Return the (X, Y) coordinate for the center point of the cell that contains the specified text.  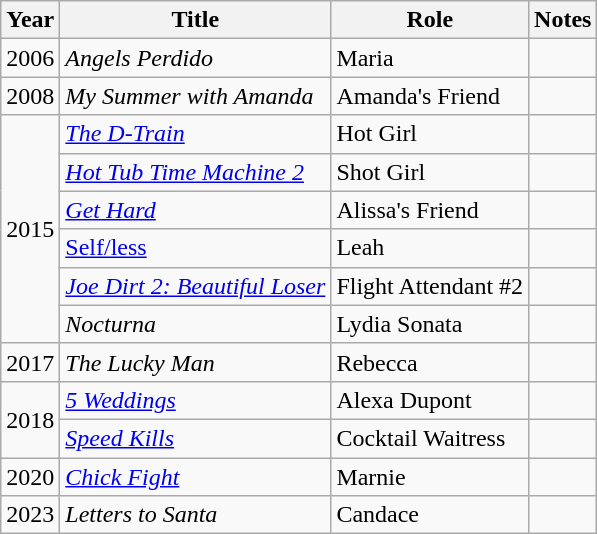
Joe Dirt 2: Beautiful Loser (196, 286)
Nocturna (196, 324)
Letters to Santa (196, 515)
Year (30, 20)
Rebecca (430, 362)
Chick Fight (196, 477)
My Summer with Amanda (196, 96)
Title (196, 20)
2018 (30, 419)
The D-Train (196, 134)
2023 (30, 515)
Leah (430, 248)
Alissa's Friend (430, 210)
Amanda's Friend (430, 96)
2008 (30, 96)
5 Weddings (196, 400)
The Lucky Man (196, 362)
2006 (30, 58)
Hot Tub Time Machine 2 (196, 172)
Angels Perdido (196, 58)
Shot Girl (430, 172)
Cocktail Waitress (430, 438)
2015 (30, 229)
Maria (430, 58)
Candace (430, 515)
Marnie (430, 477)
Alexa Dupont (430, 400)
Role (430, 20)
2020 (30, 477)
Self/less (196, 248)
Hot Girl (430, 134)
Lydia Sonata (430, 324)
Notes (563, 20)
Get Hard (196, 210)
Flight Attendant #2 (430, 286)
2017 (30, 362)
Speed Kills (196, 438)
